Identify which cell holds the provided text, then report its (X, Y) central coordinate. 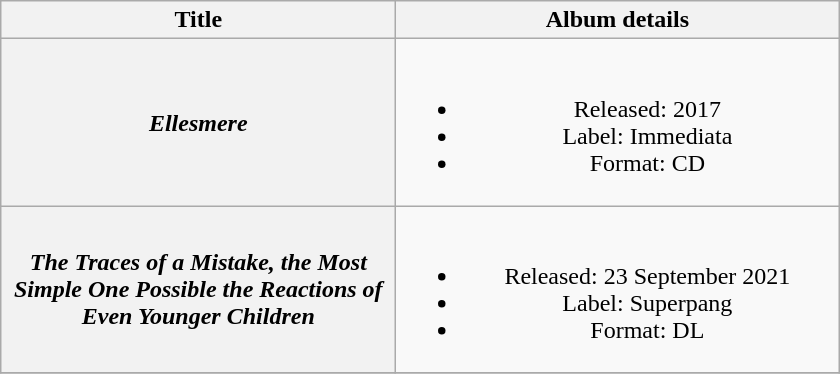
Title (198, 20)
Album details (618, 20)
The Traces of a Mistake, the Most Simple One Possible the Reactions of Even Younger Children (198, 290)
Released: 23 September 2021Label: Superpang Format: DL (618, 290)
Released: 2017Label: Immediata Format: CD (618, 122)
Ellesmere (198, 122)
